Return (X, Y) of the center of cell containing provided text 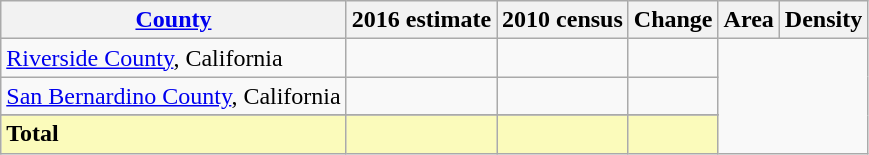
Total (174, 134)
San Bernardino County, California (174, 96)
Density (823, 20)
Area (748, 20)
2010 census (563, 20)
2016 estimate (421, 20)
Change (673, 20)
County (174, 20)
Riverside County, California (174, 58)
